Locate the cell with the specified text and output its (X, Y) center coordinate. 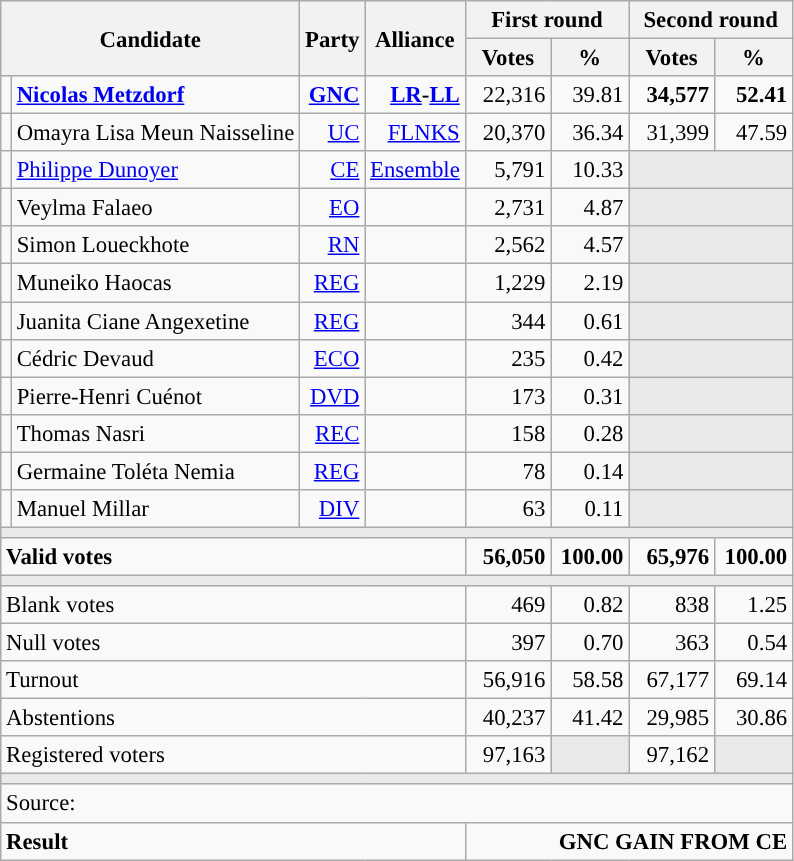
RN (332, 245)
56,050 (508, 557)
Source: (397, 804)
DIV (332, 509)
40,237 (508, 718)
Manuel Millar (155, 509)
2.19 (590, 283)
158 (508, 433)
0.42 (590, 358)
0.61 (590, 321)
173 (508, 396)
47.59 (753, 133)
Thomas Nasri (155, 433)
56,916 (508, 680)
First round (547, 20)
Valid votes (233, 557)
Turnout (233, 680)
63 (508, 509)
4.87 (590, 208)
65,976 (672, 557)
Philippe Dunoyer (155, 170)
EO (332, 208)
30.86 (753, 718)
5,791 (508, 170)
Second round (711, 20)
Candidate (150, 38)
0.54 (753, 643)
0.14 (590, 471)
Pierre-Henri Cuénot (155, 396)
Blank votes (233, 605)
GNC GAIN FROM CE (628, 841)
29,985 (672, 718)
34,577 (672, 95)
39.81 (590, 95)
CE (332, 170)
41.42 (590, 718)
1,229 (508, 283)
97,162 (672, 755)
0.28 (590, 433)
363 (672, 643)
97,163 (508, 755)
235 (508, 358)
2,731 (508, 208)
Simon Loueckhote (155, 245)
Cédric Devaud (155, 358)
0.70 (590, 643)
2,562 (508, 245)
Abstentions (233, 718)
GNC (332, 95)
69.14 (753, 680)
Omayra Lisa Meun Naisseline (155, 133)
Registered voters (233, 755)
52.41 (753, 95)
Null votes (233, 643)
10.33 (590, 170)
0.82 (590, 605)
Alliance (415, 38)
397 (508, 643)
67,177 (672, 680)
838 (672, 605)
4.57 (590, 245)
DVD (332, 396)
Juanita Ciane Angexetine (155, 321)
78 (508, 471)
Ensemble (415, 170)
ECO (332, 358)
344 (508, 321)
Party (332, 38)
Nicolas Metzdorf (155, 95)
UC (332, 133)
31,399 (672, 133)
0.11 (590, 509)
REC (332, 433)
58.58 (590, 680)
36.34 (590, 133)
22,316 (508, 95)
0.31 (590, 396)
469 (508, 605)
Result (233, 841)
FLNKS (415, 133)
LR-LL (415, 95)
Germaine Toléta Nemia (155, 471)
1.25 (753, 605)
Muneiko Haocas (155, 283)
Veylma Falaeo (155, 208)
20,370 (508, 133)
